Detect which cell encompasses the target text, then output its (x, y) center coordinate. 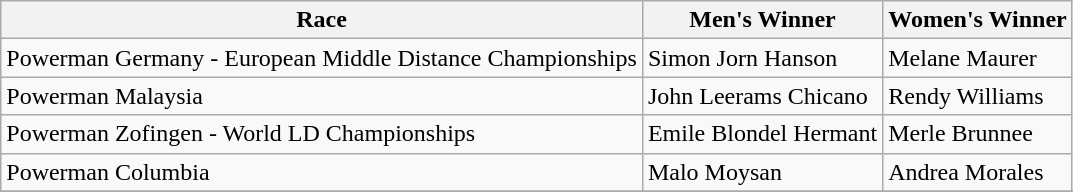
Women's Winner (978, 20)
Andrea Morales (978, 172)
Simon Jorn Hanson (762, 58)
Rendy Williams (978, 96)
Melane Maurer (978, 58)
Powerman Columbia (322, 172)
Powerman Malaysia (322, 96)
Merle Brunnee (978, 134)
Malo Moysan (762, 172)
John Leerams Chicano (762, 96)
Powerman Germany - European Middle Distance Championships (322, 58)
Race (322, 20)
Emile Blondel Hermant (762, 134)
Powerman Zofingen - World LD Championships (322, 134)
Men's Winner (762, 20)
